Identify which cell holds the provided text, then report its (x, y) central coordinate. 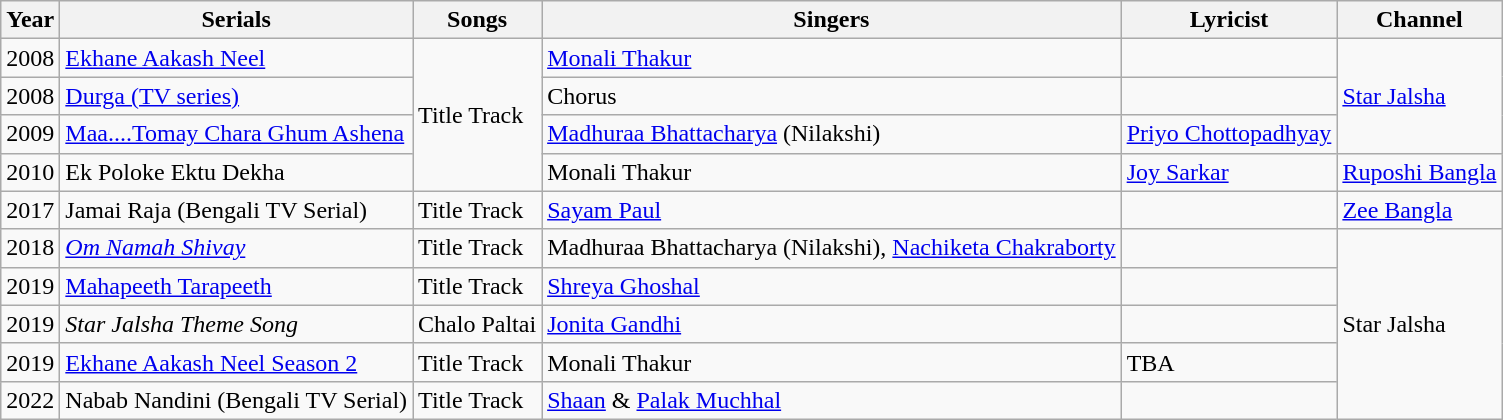
Jonita Gandhi (832, 324)
Serials (236, 20)
Ekhane Aakash Neel Season 2 (236, 362)
Sayam Paul (832, 210)
Joy Sarkar (1229, 172)
2009 (30, 134)
Mahapeeth Tarapeeth (236, 286)
Madhuraa Bhattacharya (Nilakshi), Nachiketa Chakraborty (832, 248)
Maa....Tomay Chara Ghum Ashena (236, 134)
Ruposhi Bangla (1420, 172)
TBA (1229, 362)
Durga (TV series) (236, 96)
Ek Poloke Ektu Dekha (236, 172)
Songs (478, 20)
Nabab Nandini (Bengali TV Serial) (236, 400)
Chalo Paltai (478, 324)
Chorus (832, 96)
Shaan & Palak Muchhal (832, 400)
2022 (30, 400)
Channel (1420, 20)
Star Jalsha Theme Song (236, 324)
Singers (832, 20)
Ekhane Aakash Neel (236, 58)
Jamai Raja (Bengali TV Serial) (236, 210)
Zee Bangla (1420, 210)
2018 (30, 248)
Om Namah Shivay (236, 248)
Lyricist (1229, 20)
Madhuraa Bhattacharya (Nilakshi) (832, 134)
Priyo Chottopadhyay (1229, 134)
2017 (30, 210)
Year (30, 20)
2010 (30, 172)
Shreya Ghoshal (832, 286)
